Detect which cell encompasses the target text, then output its [X, Y] center coordinate. 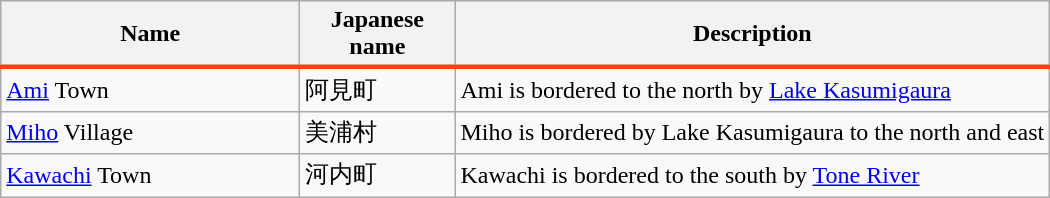
Ami Town [150, 89]
河内町 [378, 176]
Japanese name [378, 34]
Kawachi Town [150, 176]
Miho Village [150, 132]
Name [150, 34]
Kawachi is bordered to the south by Tone River [752, 176]
Ami is bordered to the north by Lake Kasumigaura [752, 89]
Description [752, 34]
美浦村 [378, 132]
阿見町 [378, 89]
Miho is bordered by Lake Kasumigaura to the north and east [752, 132]
